Detect which cell encompasses the target text, then output its (x, y) center coordinate. 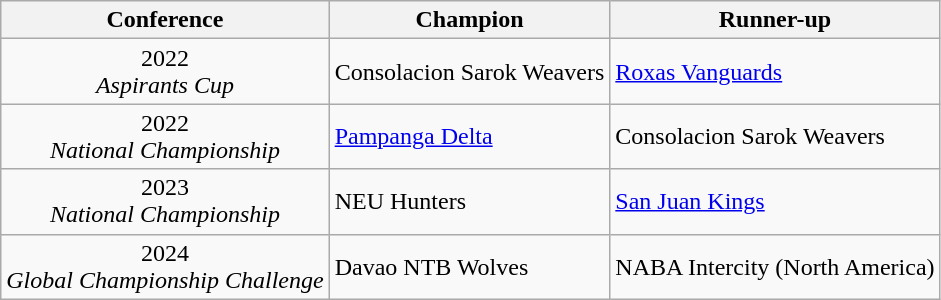
Roxas Vanguards (775, 72)
Champion (470, 20)
2024 Global Championship Challenge (165, 266)
2023 National Championship (165, 202)
Runner-up (775, 20)
Pampanga Delta (470, 136)
2022 National Championship (165, 136)
NABA Intercity (North America) (775, 266)
San Juan Kings (775, 202)
2022 Aspirants Cup (165, 72)
NEU Hunters (470, 202)
Conference (165, 20)
Davao NTB Wolves (470, 266)
